Return [x, y] of the center of cell containing provided text 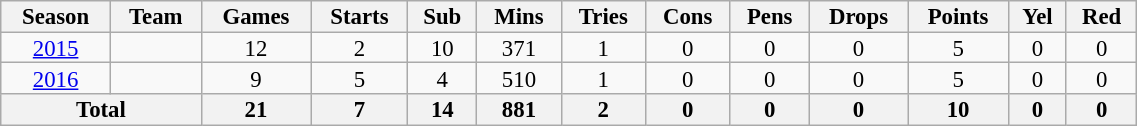
14 [442, 110]
Drops [858, 16]
510 [520, 78]
4 [442, 78]
12 [256, 48]
Season [56, 16]
Team [156, 16]
7 [360, 110]
Pens [770, 16]
Yel [1037, 16]
2015 [56, 48]
Points [958, 16]
881 [520, 110]
Sub [442, 16]
Cons [688, 16]
2016 [56, 78]
21 [256, 110]
Tries [603, 16]
Mins [520, 16]
Red [1101, 16]
371 [520, 48]
Total [101, 110]
Games [256, 16]
Starts [360, 16]
9 [256, 78]
